Determine the [X, Y] coordinate at the center of the cell enclosing the given text.  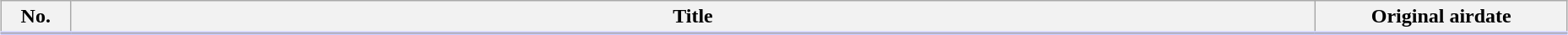
No. [35, 17]
Original airdate [1441, 17]
Title [693, 17]
